Return the [X, Y] coordinate for the center point of the cell that contains the specified text.  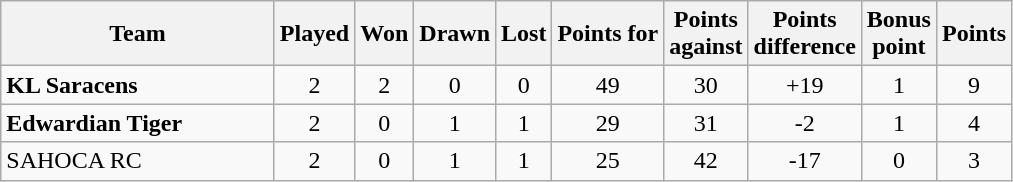
9 [974, 85]
Lost [524, 34]
Points for [608, 34]
SAHOCA RC [138, 161]
-2 [804, 123]
3 [974, 161]
25 [608, 161]
Bonuspoint [898, 34]
Team [138, 34]
29 [608, 123]
-17 [804, 161]
49 [608, 85]
Pointsagainst [706, 34]
Drawn [455, 34]
+19 [804, 85]
Won [384, 34]
Edwardian Tiger [138, 123]
31 [706, 123]
Points [974, 34]
30 [706, 85]
42 [706, 161]
Played [314, 34]
Pointsdifference [804, 34]
4 [974, 123]
KL Saracens [138, 85]
